Capture the cell that displays the provided text and extract its [X, Y] central coordinate. 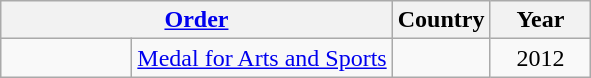
Medal for Arts and Sports [262, 58]
Year [540, 20]
Order [196, 20]
2012 [540, 58]
Country [441, 20]
